From the cell containing the given text, extract its center point as [X, Y] coordinate. 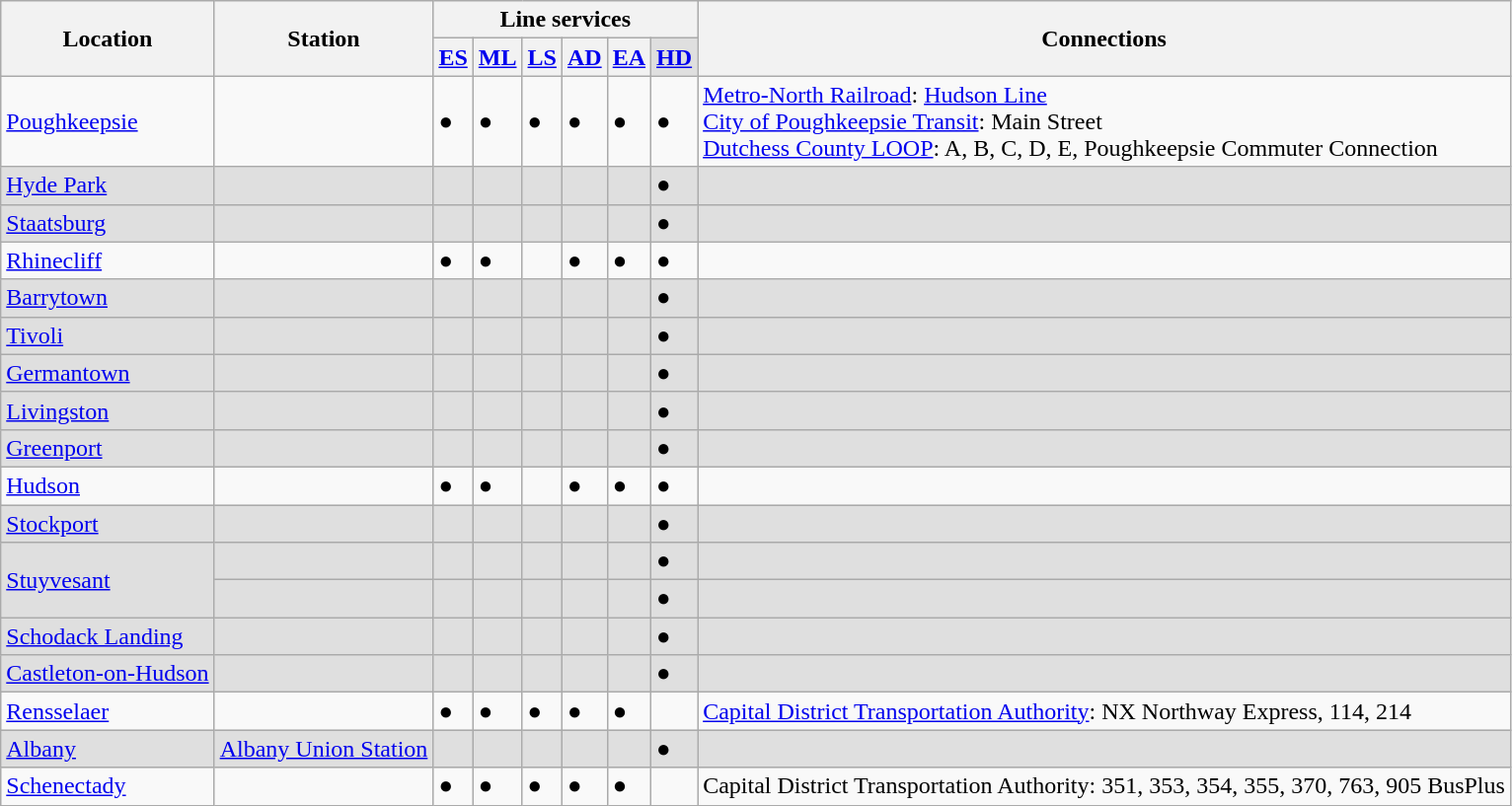
Hudson [108, 485]
Barrytown [108, 298]
Connections [1104, 38]
AD [584, 57]
Hyde Park [108, 185]
Capital District Transportation Authority: NX Northway Express, 114, 214 [1104, 711]
Tivoli [108, 335]
LS [542, 57]
Livingston [108, 410]
Location [108, 38]
EA [629, 57]
Germantown [108, 373]
Schenectady [108, 786]
Albany [108, 749]
Castleton-on-Hudson [108, 674]
Stuyvesant [108, 580]
Metro-North Railroad: Hudson LineCity of Poughkeepsie Transit: Main StreetDutchess County LOOP: A, B, C, D, E, Poughkeepsie Commuter Connection [1104, 121]
Rensselaer [108, 711]
Staatsburg [108, 223]
Greenport [108, 448]
Poughkeepsie [108, 121]
HD [675, 57]
Rhinecliff [108, 260]
Schodack Landing [108, 636]
Stockport [108, 524]
ML [497, 57]
Station [324, 38]
Albany Union Station [324, 749]
Line services [566, 20]
Capital District Transportation Authority: 351, 353, 354, 355, 370, 763, 905 BusPlus [1104, 786]
ES [453, 57]
